For the text-containing cell, return its midpoint in (x, y) coordinate format. 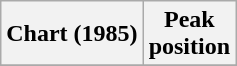
Peakposition (189, 34)
Chart (1985) (72, 34)
